Extract the [X, Y] coordinate from the center of the cell holding the provided text.  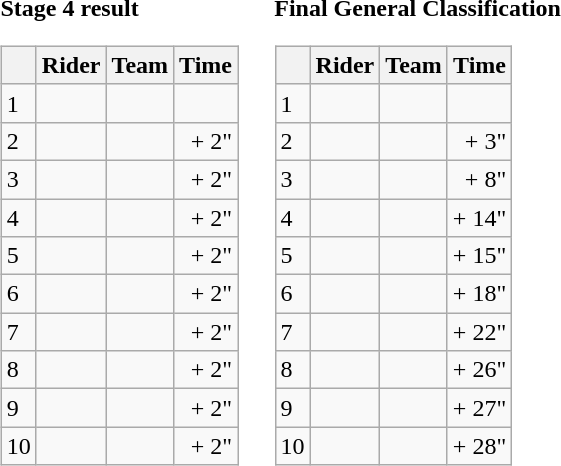
+ 8" [479, 179]
+ 14" [479, 217]
+ 18" [479, 294]
+ 3" [479, 141]
+ 28" [479, 446]
+ 27" [479, 408]
+ 22" [479, 332]
+ 26" [479, 370]
+ 15" [479, 256]
